Determine the (x, y) coordinate at the center of the cell enclosing the given text.  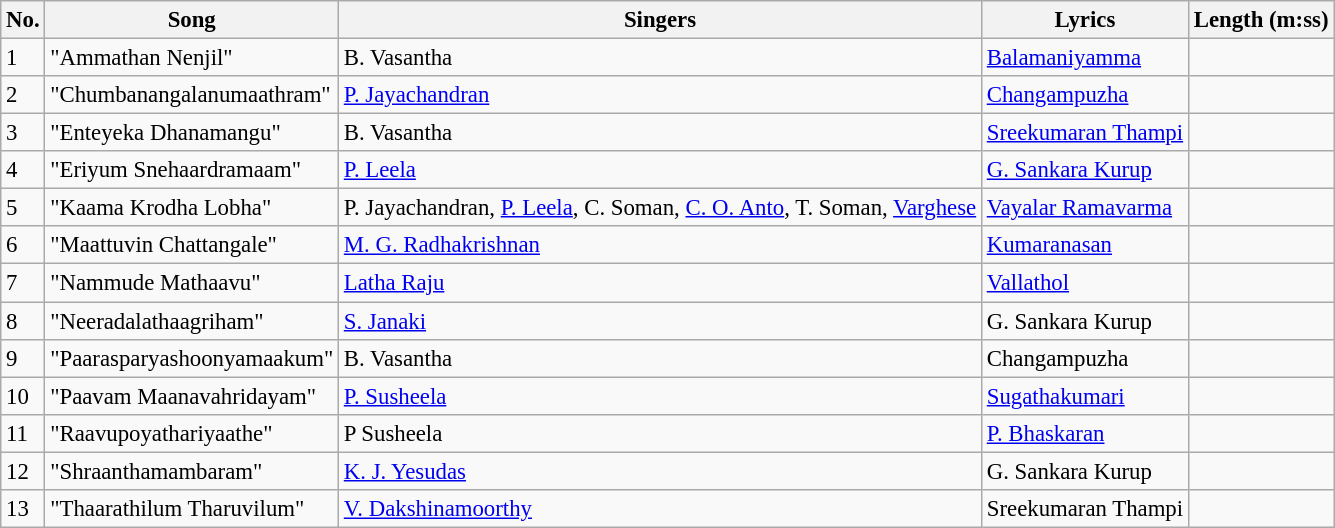
M. G. Radhakrishnan (660, 245)
P. Susheela (660, 396)
S. Janaki (660, 321)
Vayalar Ramavarma (1084, 208)
P. Jayachandran (660, 95)
"Paarasparyashoonyamaakum" (192, 358)
3 (23, 133)
"Ammathan Nenjil" (192, 58)
"Thaarathilum Tharuvilum" (192, 509)
6 (23, 245)
Balamaniyamma (1084, 58)
"Enteyeka Dhanamangu" (192, 133)
No. (23, 20)
8 (23, 321)
12 (23, 471)
Singers (660, 20)
1 (23, 58)
Song (192, 20)
K. J. Yesudas (660, 471)
7 (23, 283)
13 (23, 509)
"Eriyum Snehaardramaam" (192, 170)
9 (23, 358)
"Neeradalathaagriham" (192, 321)
10 (23, 396)
"Nammude Mathaavu" (192, 283)
Latha Raju (660, 283)
Lyrics (1084, 20)
P. Jayachandran, P. Leela, C. Soman, C. O. Anto, T. Soman, Varghese (660, 208)
"Raavupoyathariyaathe" (192, 433)
Length (m:ss) (1260, 20)
"Maattuvin Chattangale" (192, 245)
P Susheela (660, 433)
Sugathakumari (1084, 396)
"Kaama Krodha Lobha" (192, 208)
P. Leela (660, 170)
V. Dakshinamoorthy (660, 509)
11 (23, 433)
"Paavam Maanavahridayam" (192, 396)
2 (23, 95)
4 (23, 170)
Vallathol (1084, 283)
"Shraanthamambaram" (192, 471)
"Chumbanangalanumaathram" (192, 95)
P. Bhaskaran (1084, 433)
Kumaranasan (1084, 245)
5 (23, 208)
